Identify which cell holds the provided text, then report its (X, Y) central coordinate. 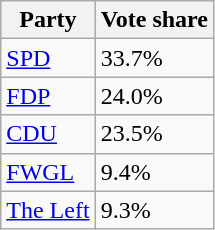
CDU (48, 134)
23.5% (154, 134)
9.4% (154, 172)
Party (48, 20)
FDP (48, 96)
33.7% (154, 58)
24.0% (154, 96)
The Left (48, 210)
Vote share (154, 20)
9.3% (154, 210)
FWGL (48, 172)
SPD (48, 58)
